Determine the [X, Y] coordinate at the center of the cell enclosing the given text.  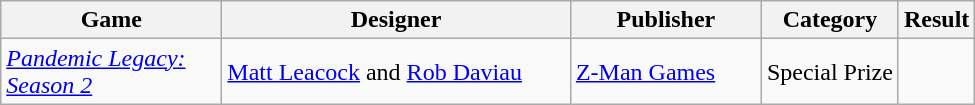
Result [936, 20]
Publisher [666, 20]
Z-Man Games [666, 72]
Matt Leacock and Rob Daviau [396, 72]
Category [830, 20]
Pandemic Legacy: Season 2 [112, 72]
Game [112, 20]
Designer [396, 20]
Special Prize [830, 72]
